Locate the cell with the specified text and output its [X, Y] center coordinate. 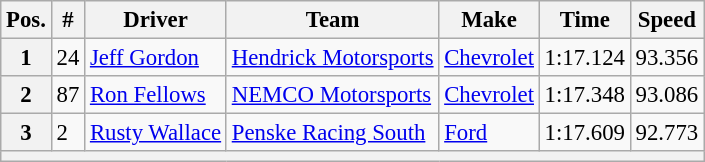
Make [489, 20]
Ford [489, 133]
Speed [666, 20]
3 [26, 133]
# [68, 20]
92.773 [666, 133]
1:17.348 [584, 95]
NEMCO Motorsports [332, 95]
Team [332, 20]
1 [26, 58]
Penske Racing South [332, 133]
Jeff Gordon [156, 58]
Rusty Wallace [156, 133]
93.086 [666, 95]
Driver [156, 20]
Ron Fellows [156, 95]
Time [584, 20]
1:17.124 [584, 58]
87 [68, 95]
1:17.609 [584, 133]
93.356 [666, 58]
Pos. [26, 20]
Hendrick Motorsports [332, 58]
24 [68, 58]
